Extract the [X, Y] coordinate from the center of the cell holding the provided text.  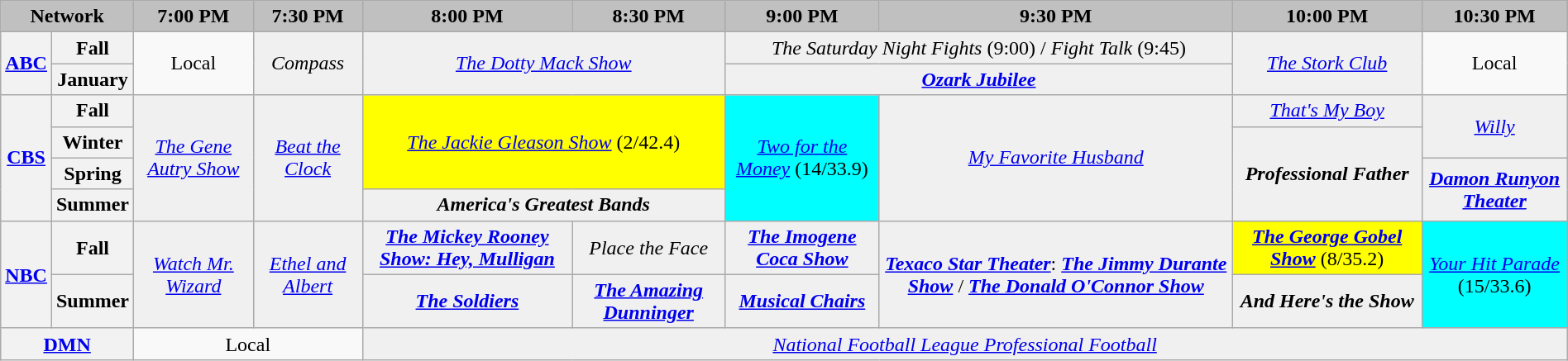
Spring [93, 173]
7:00 PM [194, 17]
The Dotty Mack Show [544, 64]
8:00 PM [467, 17]
10:00 PM [1327, 17]
9:00 PM [802, 17]
Winter [93, 142]
And Here's the Show [1327, 301]
Ethel and Albert [308, 274]
America's Greatest Bands [544, 205]
Beat the Clock [308, 158]
9:30 PM [1055, 17]
The Gene Autry Show [194, 158]
National Football League Professional Football [964, 344]
Two for the Money (14/33.9) [802, 158]
January [93, 79]
Ozark Jubilee [979, 79]
Place the Face [648, 248]
The George Gobel Show (8/35.2) [1327, 248]
Your Hit Parade (15/33.6) [1494, 274]
The Soldiers [467, 301]
The Jackie Gleason Show (2/42.4) [544, 142]
That's My Boy [1327, 111]
DMN [68, 344]
Compass [308, 64]
My Favorite Husband [1055, 158]
CBS [26, 158]
The Saturday Night Fights (9:00) / Fight Talk (9:45) [979, 48]
The Stork Club [1327, 64]
The Mickey Rooney Show: Hey, Mulligan [467, 248]
The Imogene Coca Show [802, 248]
Network [68, 17]
Willy [1494, 126]
8:30 PM [648, 17]
Damon Runyon Theater [1494, 189]
7:30 PM [308, 17]
ABC [26, 64]
Texaco Star Theater: The Jimmy Durante Show / The Donald O'Connor Show [1055, 274]
Musical Chairs [802, 301]
The Amazing Dunninger [648, 301]
Professional Father [1327, 173]
Watch Mr. Wizard [194, 274]
10:30 PM [1494, 17]
NBC [26, 274]
